Scan for the cell matching the given text and deliver its (X, Y) coordinate at center. 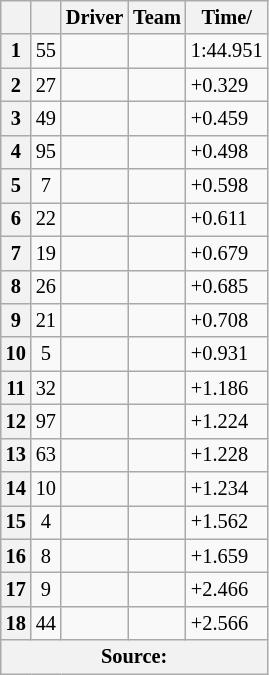
22 (46, 219)
27 (46, 85)
+1.562 (227, 522)
95 (46, 152)
12 (16, 421)
2 (16, 85)
19 (46, 253)
+0.459 (227, 118)
18 (16, 623)
+1.228 (227, 455)
Time/ (227, 17)
49 (46, 118)
+0.498 (227, 152)
1:44.951 (227, 51)
+0.931 (227, 354)
11 (16, 388)
+0.329 (227, 85)
6 (16, 219)
17 (16, 589)
+0.679 (227, 253)
21 (46, 320)
32 (46, 388)
+1.224 (227, 421)
1 (16, 51)
3 (16, 118)
13 (16, 455)
+0.708 (227, 320)
+2.566 (227, 623)
+1.659 (227, 556)
55 (46, 51)
+0.611 (227, 219)
+1.186 (227, 388)
16 (16, 556)
Source: (134, 657)
14 (16, 489)
+0.685 (227, 287)
63 (46, 455)
44 (46, 623)
+2.466 (227, 589)
97 (46, 421)
Team (157, 17)
+1.234 (227, 489)
+0.598 (227, 186)
15 (16, 522)
Driver (94, 17)
26 (46, 287)
